From the cell containing the given text, extract its center point as (X, Y) coordinate. 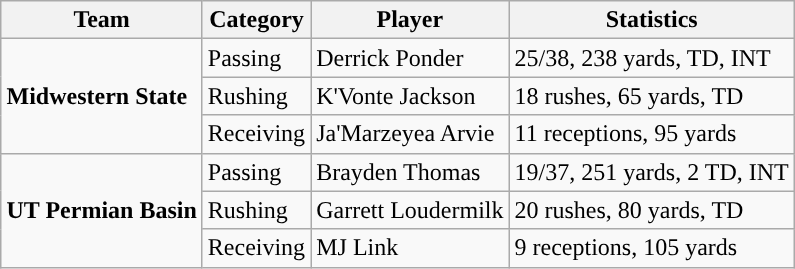
Ja'Marzeyea Arvie (410, 134)
9 receptions, 105 yards (652, 248)
MJ Link (410, 248)
Brayden Thomas (410, 172)
Team (102, 20)
Derrick Ponder (410, 58)
UT Permian Basin (102, 210)
Player (410, 20)
Garrett Loudermilk (410, 210)
20 rushes, 80 yards, TD (652, 210)
19/37, 251 yards, 2 TD, INT (652, 172)
Midwestern State (102, 96)
Statistics (652, 20)
11 receptions, 95 yards (652, 134)
25/38, 238 yards, TD, INT (652, 58)
K'Vonte Jackson (410, 96)
Category (256, 20)
18 rushes, 65 yards, TD (652, 96)
